From the cell containing the given text, extract its center point as [x, y] coordinate. 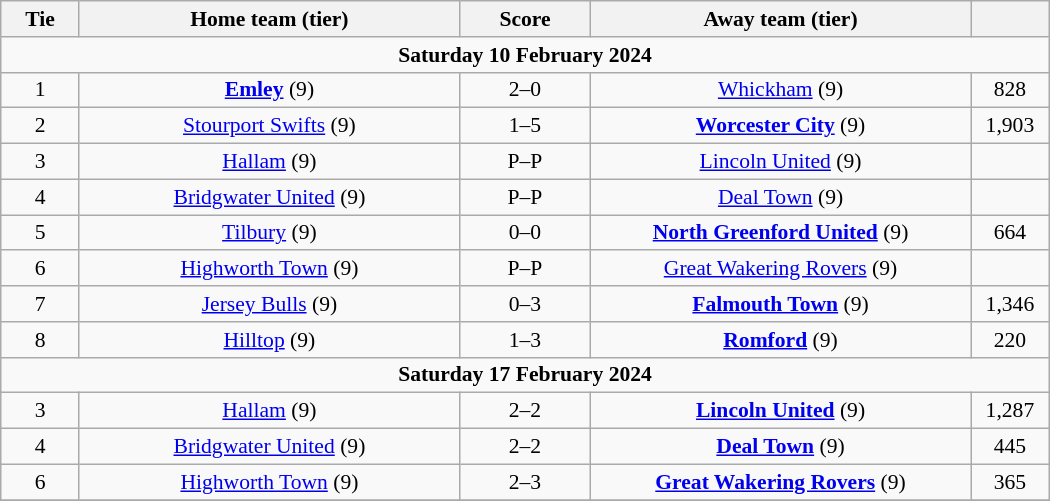
Romford (9) [781, 340]
North Greenford United (9) [781, 233]
664 [1010, 233]
2–0 [524, 90]
Home team (tier) [269, 19]
0–0 [524, 233]
828 [1010, 90]
1,903 [1010, 126]
Falmouth Town (9) [781, 304]
Tilbury (9) [269, 233]
Whickham (9) [781, 90]
Away team (tier) [781, 19]
0–3 [524, 304]
5 [40, 233]
Worcester City (9) [781, 126]
8 [40, 340]
Score [524, 19]
1,287 [1010, 411]
1–3 [524, 340]
Stourport Swifts (9) [269, 126]
7 [40, 304]
1–5 [524, 126]
445 [1010, 447]
2–3 [524, 482]
220 [1010, 340]
Hilltop (9) [269, 340]
Emley (9) [269, 90]
1,346 [1010, 304]
Saturday 17 February 2024 [525, 375]
1 [40, 90]
Saturday 10 February 2024 [525, 55]
365 [1010, 482]
2 [40, 126]
Jersey Bulls (9) [269, 304]
Tie [40, 19]
